Extract the (X, Y) coordinate from the center of the cell holding the provided text.  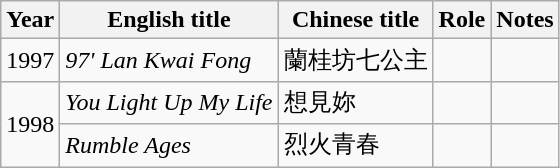
You Light Up My Life (169, 102)
Notes (525, 20)
Year (30, 20)
English title (169, 20)
1997 (30, 60)
烈火青春 (356, 146)
想見妳 (356, 102)
蘭桂坊七公主 (356, 60)
Chinese title (356, 20)
1998 (30, 124)
97' Lan Kwai Fong (169, 60)
Role (462, 20)
Rumble Ages (169, 146)
